Provide the [X, Y] coordinate of the cell's center where the given text is located.  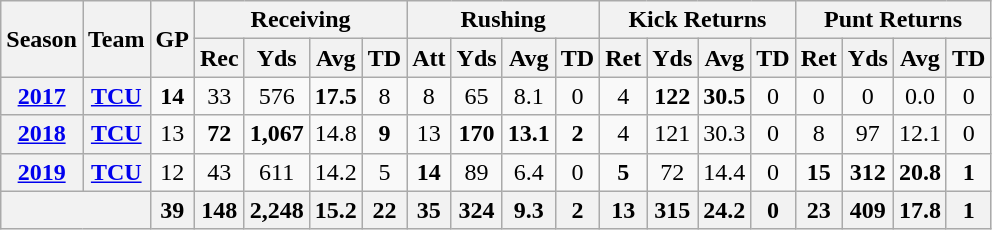
13.1 [528, 134]
Season [42, 39]
65 [476, 96]
12 [172, 172]
30.3 [724, 134]
14.8 [336, 134]
611 [276, 172]
2017 [42, 96]
6.4 [528, 172]
2019 [42, 172]
14.2 [336, 172]
Punt Returns [893, 20]
15 [818, 172]
89 [476, 172]
30.5 [724, 96]
33 [219, 96]
GP [172, 39]
9.3 [528, 210]
Rec [219, 58]
Team [116, 39]
20.8 [920, 172]
43 [219, 172]
17.5 [336, 96]
22 [384, 210]
315 [672, 210]
1,067 [276, 134]
576 [276, 96]
2018 [42, 134]
15.2 [336, 210]
148 [219, 210]
0.0 [920, 96]
35 [429, 210]
12.1 [920, 134]
324 [476, 210]
14.4 [724, 172]
Receiving [300, 20]
97 [868, 134]
122 [672, 96]
24.2 [724, 210]
409 [868, 210]
Att [429, 58]
8.1 [528, 96]
170 [476, 134]
39 [172, 210]
17.8 [920, 210]
Kick Returns [698, 20]
121 [672, 134]
2,248 [276, 210]
9 [384, 134]
312 [868, 172]
Rushing [504, 20]
23 [818, 210]
